Capture the cell that displays the provided text and extract its (x, y) central coordinate. 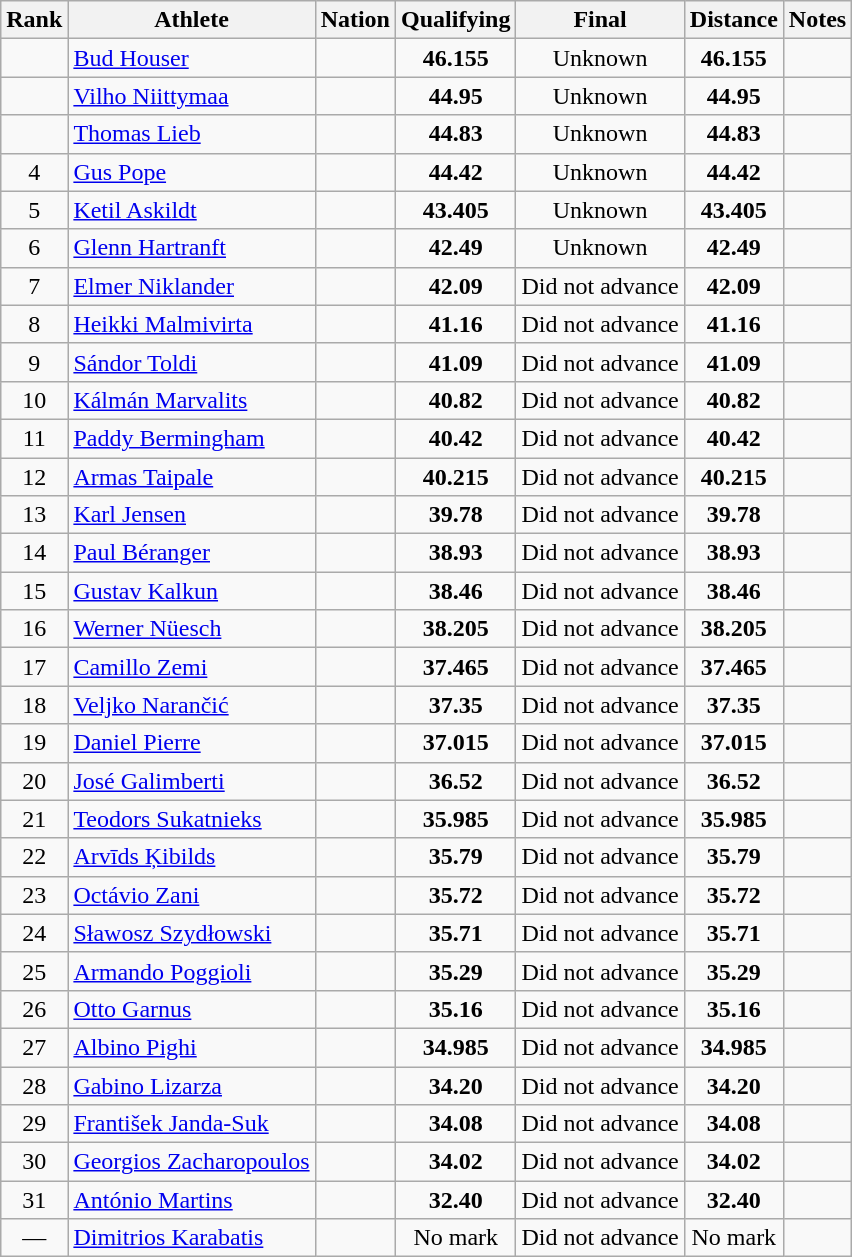
20 (34, 781)
17 (34, 667)
Dimitrios Karabatis (192, 1238)
Sławosz Szydłowski (192, 933)
Werner Nüesch (192, 629)
Arvīds Ķibilds (192, 857)
Veljko Narančić (192, 705)
6 (34, 248)
Nation (355, 20)
4 (34, 172)
Gabino Lizarza (192, 1085)
30 (34, 1162)
František Janda-Suk (192, 1124)
Ketil Askildt (192, 210)
Teodors Sukatnieks (192, 819)
Octávio Zani (192, 895)
31 (34, 1200)
Gus Pope (192, 172)
9 (34, 362)
Qualifying (456, 20)
21 (34, 819)
Thomas Lieb (192, 134)
15 (34, 591)
24 (34, 933)
Heikki Malmivirta (192, 324)
Georgios Zacharopoulos (192, 1162)
10 (34, 400)
Gustav Kalkun (192, 591)
José Galimberti (192, 781)
Kálmán Marvalits (192, 400)
5 (34, 210)
Elmer Niklander (192, 286)
18 (34, 705)
Final (600, 20)
14 (34, 553)
Vilho Niittymaa (192, 96)
Distance (734, 20)
11 (34, 438)
27 (34, 1047)
Glenn Hartranft (192, 248)
26 (34, 1009)
Notes (817, 20)
Armando Poggioli (192, 971)
Armas Taipale (192, 477)
13 (34, 515)
— (34, 1238)
25 (34, 971)
8 (34, 324)
Bud Houser (192, 58)
Rank (34, 20)
7 (34, 286)
Paddy Bermingham (192, 438)
Karl Jensen (192, 515)
Athlete (192, 20)
Camillo Zemi (192, 667)
Otto Garnus (192, 1009)
19 (34, 743)
Sándor Toldi (192, 362)
22 (34, 857)
Albino Pighi (192, 1047)
Daniel Pierre (192, 743)
Paul Béranger (192, 553)
16 (34, 629)
12 (34, 477)
28 (34, 1085)
23 (34, 895)
António Martins (192, 1200)
29 (34, 1124)
